Find where the given text appears and provide that cell's center as [x, y] coordinate. 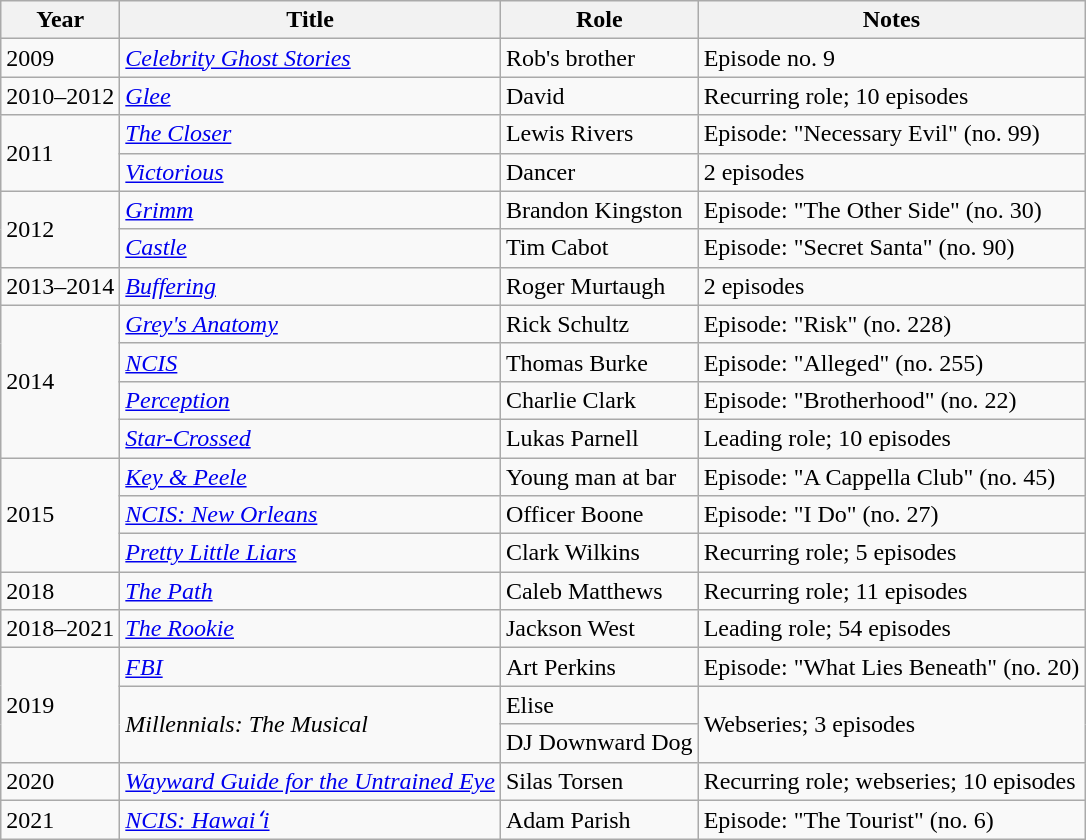
The Path [310, 591]
2020 [60, 781]
Thomas Burke [599, 362]
Rick Schultz [599, 324]
Lewis Rivers [599, 134]
Year [60, 20]
Episode: "Alleged" (no. 255) [892, 362]
NCIS: New Orleans [310, 515]
Leading role; 10 episodes [892, 438]
Young man at bar [599, 477]
Episode: "The Other Side" (no. 30) [892, 210]
David [599, 96]
Victorious [310, 172]
Notes [892, 20]
Perception [310, 400]
2019 [60, 705]
Grey's Anatomy [310, 324]
2015 [60, 515]
2013–2014 [60, 286]
Star-Crossed [310, 438]
Officer Boone [599, 515]
Episode: "A Cappella Club" (no. 45) [892, 477]
Episode: "The Tourist" (no. 6) [892, 820]
Episode no. 9 [892, 58]
Millennials: The Musical [310, 724]
Recurring role; 10 episodes [892, 96]
Elise [599, 705]
Adam Parish [599, 820]
Brandon Kingston [599, 210]
Charlie Clark [599, 400]
Tim Cabot [599, 248]
2011 [60, 153]
Grimm [310, 210]
Rob's brother [599, 58]
Buffering [310, 286]
2021 [60, 820]
Clark Wilkins [599, 553]
Wayward Guide for the Untrained Eye [310, 781]
Title [310, 20]
2012 [60, 229]
2018 [60, 591]
Episode: "Necessary Evil" (no. 99) [892, 134]
Pretty Little Liars [310, 553]
2018–2021 [60, 629]
Jackson West [599, 629]
Castle [310, 248]
Recurring role; 5 episodes [892, 553]
Episode: "Brotherhood" (no. 22) [892, 400]
Key & Peele [310, 477]
2009 [60, 58]
2010–2012 [60, 96]
Episode: "I Do" (no. 27) [892, 515]
NCIS: Hawaiʻi [310, 820]
Episode: "Risk" (no. 228) [892, 324]
DJ Downward Dog [599, 743]
Roger Murtaugh [599, 286]
Celebrity Ghost Stories [310, 58]
Leading role; 54 episodes [892, 629]
Episode: "Secret Santa" (no. 90) [892, 248]
NCIS [310, 362]
The Closer [310, 134]
Caleb Matthews [599, 591]
Glee [310, 96]
2014 [60, 381]
FBI [310, 667]
Webseries; 3 episodes [892, 724]
Recurring role; 11 episodes [892, 591]
Dancer [599, 172]
Lukas Parnell [599, 438]
Episode: "What Lies Beneath" (no. 20) [892, 667]
Art Perkins [599, 667]
Silas Torsen [599, 781]
Recurring role; webseries; 10 episodes [892, 781]
The Rookie [310, 629]
Role [599, 20]
